Scan for the cell matching the given text and deliver its [X, Y] coordinate at center. 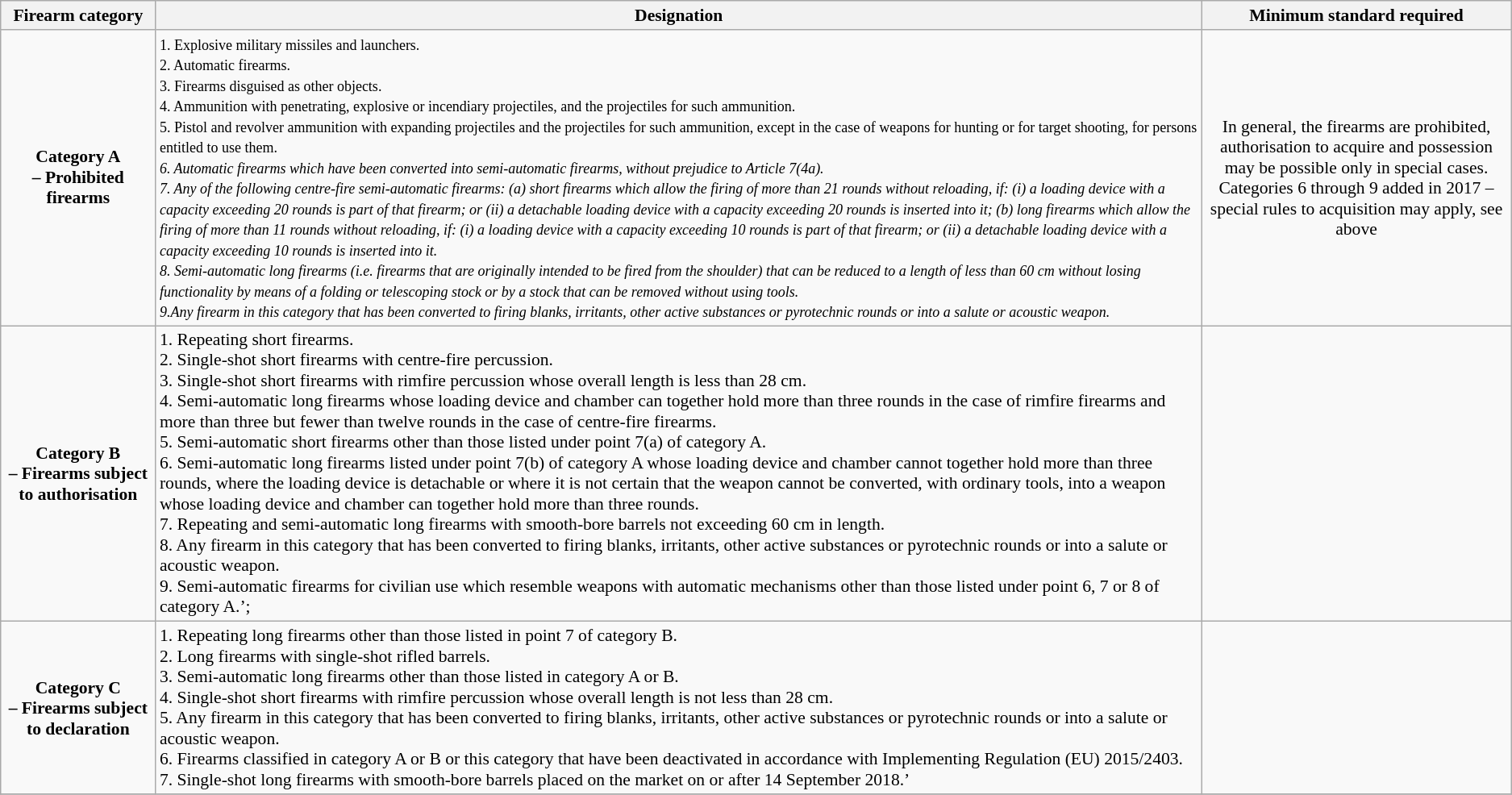
Category A – Prohibited firearms [78, 177]
Firearm category [78, 15]
Designation [679, 15]
Category C – Firearms subject to declaration [78, 708]
Minimum standard required [1356, 15]
Category B – Firearms subject to authorisation [78, 474]
